Return [X, Y] of the center of cell containing provided text 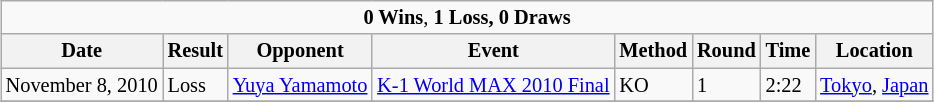
Tokyo, Japan [874, 85]
Location [874, 51]
Event [493, 51]
Opponent [300, 51]
KO [653, 85]
0 Wins, 1 Loss, 0 Draws [468, 18]
Date [82, 51]
Method [653, 51]
November 8, 2010 [82, 85]
Result [196, 51]
Round [726, 51]
2:22 [788, 85]
K-1 World MAX 2010 Final [493, 85]
Time [788, 51]
Loss [196, 85]
1 [726, 85]
Yuya Yamamoto [300, 85]
